Search for the cell housing the specified text and yield its [x, y] center coordinate. 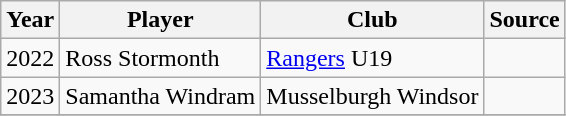
2023 [30, 96]
Ross Stormonth [160, 58]
Player [160, 20]
Rangers U19 [372, 58]
Year [30, 20]
2022 [30, 58]
Source [524, 20]
Club [372, 20]
Samantha Windram [160, 96]
Musselburgh Windsor [372, 96]
